Determine the [x, y] coordinate at the center of the cell enclosing the given text.  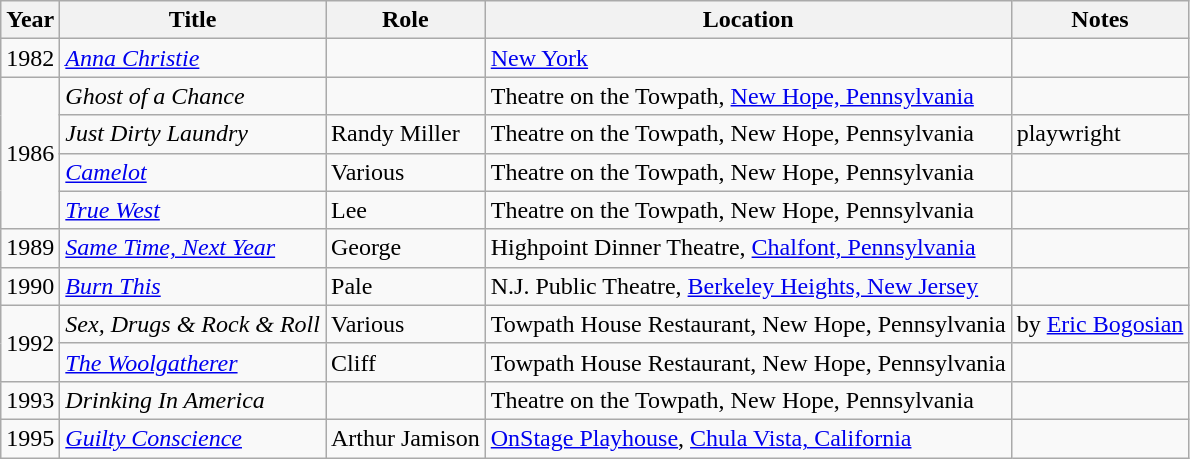
The Woolgatherer [193, 362]
Just Dirty Laundry [193, 134]
1990 [30, 286]
Location [748, 20]
New York [748, 58]
Camelot [193, 172]
1982 [30, 58]
Sex, Drugs & Rock & Roll [193, 324]
Cliff [406, 362]
Same Time, Next Year [193, 248]
Year [30, 20]
N.J. Public Theatre, Berkeley Heights, New Jersey [748, 286]
Burn This [193, 286]
Notes [1100, 20]
True West [193, 210]
playwright [1100, 134]
George [406, 248]
Role [406, 20]
Lee [406, 210]
Arthur Jamison [406, 438]
OnStage Playhouse, Chula Vista, California [748, 438]
Title [193, 20]
1992 [30, 343]
Guilty Conscience [193, 438]
1986 [30, 153]
Drinking In America [193, 400]
Pale [406, 286]
1995 [30, 438]
1989 [30, 248]
Ghost of a Chance [193, 96]
Randy Miller [406, 134]
Highpoint Dinner Theatre, Chalfont, Pennsylvania [748, 248]
by Eric Bogosian [1100, 324]
1993 [30, 400]
Anna Christie [193, 58]
